For the text-containing cell, return its midpoint in (X, Y) coordinate format. 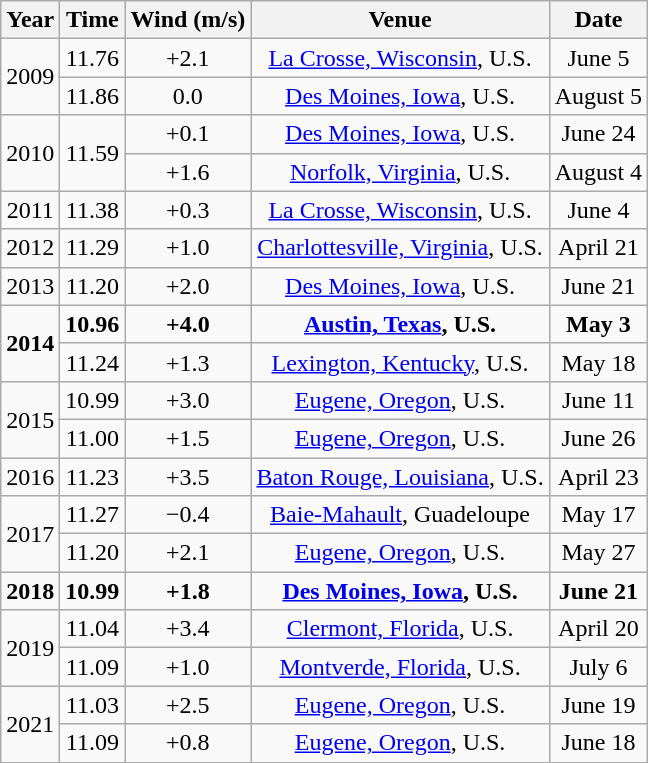
Venue (400, 20)
May 18 (598, 362)
11.24 (92, 362)
Baton Rouge, Louisiana, U.S. (400, 477)
11.04 (92, 629)
+3.4 (188, 629)
−0.4 (188, 515)
July 6 (598, 667)
June 26 (598, 438)
2009 (30, 77)
Wind (m/s) (188, 20)
June 11 (598, 400)
2014 (30, 343)
+4.0 (188, 324)
+0.1 (188, 134)
Norfolk, Virginia, U.S. (400, 172)
11.27 (92, 515)
+3.5 (188, 477)
2021 (30, 724)
Montverde, Florida, U.S. (400, 667)
Clermont, Florida, U.S. (400, 629)
11.23 (92, 477)
+2.0 (188, 286)
April 21 (598, 248)
2011 (30, 210)
Lexington, Kentucky, U.S. (400, 362)
0.0 (188, 96)
June 5 (598, 58)
+1.3 (188, 362)
June 24 (598, 134)
11.03 (92, 705)
2017 (30, 534)
11.38 (92, 210)
2019 (30, 648)
August 4 (598, 172)
2012 (30, 248)
August 5 (598, 96)
June 18 (598, 743)
+2.5 (188, 705)
Baie-Mahault, Guadeloupe (400, 515)
2015 (30, 419)
10.96 (92, 324)
11.29 (92, 248)
11.00 (92, 438)
April 20 (598, 629)
2013 (30, 286)
2010 (30, 153)
11.59 (92, 153)
Time (92, 20)
2016 (30, 477)
+1.5 (188, 438)
+0.3 (188, 210)
May 3 (598, 324)
April 23 (598, 477)
May 17 (598, 515)
Year (30, 20)
Date (598, 20)
11.86 (92, 96)
+3.0 (188, 400)
11.76 (92, 58)
May 27 (598, 553)
2018 (30, 591)
+1.6 (188, 172)
Austin, Texas, U.S. (400, 324)
Charlottesville, Virginia, U.S. (400, 248)
+1.8 (188, 591)
June 19 (598, 705)
+0.8 (188, 743)
June 4 (598, 210)
